Determine the (X, Y) coordinate at the center of the cell enclosing the given text.  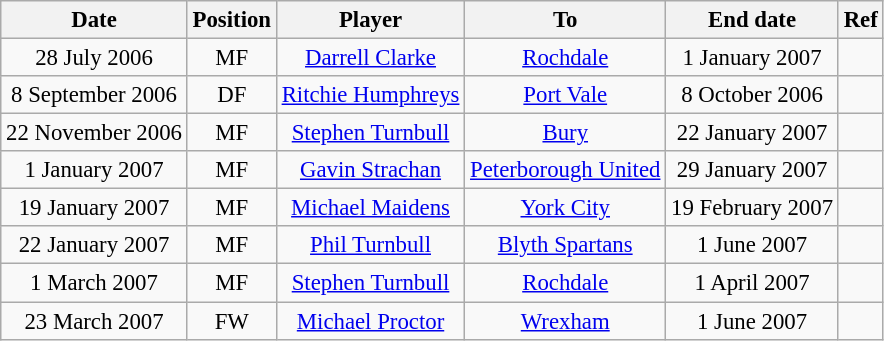
Phil Turnbull (370, 245)
23 March 2007 (94, 321)
29 January 2007 (752, 170)
End date (752, 20)
To (566, 20)
Blyth Spartans (566, 245)
19 January 2007 (94, 208)
Peterborough United (566, 170)
York City (566, 208)
1 March 2007 (94, 283)
Wrexham (566, 321)
DF (232, 95)
Position (232, 20)
1 April 2007 (752, 283)
Ritchie Humphreys (370, 95)
28 July 2006 (94, 58)
FW (232, 321)
8 October 2006 (752, 95)
Michael Proctor (370, 321)
Port Vale (566, 95)
Ref (860, 20)
Darrell Clarke (370, 58)
Michael Maidens (370, 208)
Bury (566, 133)
Player (370, 20)
22 November 2006 (94, 133)
Date (94, 20)
Gavin Strachan (370, 170)
8 September 2006 (94, 95)
19 February 2007 (752, 208)
